Capture the cell that displays the provided text and extract its (X, Y) central coordinate. 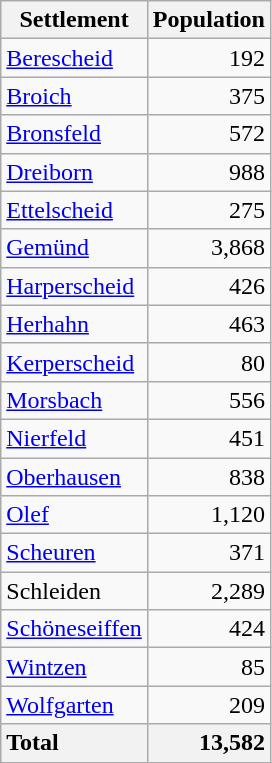
192 (208, 58)
Herhahn (74, 324)
572 (208, 134)
451 (208, 438)
Morsbach (74, 400)
Berescheid (74, 58)
13,582 (208, 743)
Harperscheid (74, 286)
Scheuren (74, 553)
2,289 (208, 591)
424 (208, 629)
Ettelscheid (74, 210)
Schöneseiffen (74, 629)
Settlement (74, 20)
Bronsfeld (74, 134)
209 (208, 705)
Total (74, 743)
80 (208, 362)
Population (208, 20)
375 (208, 96)
85 (208, 667)
Nierfeld (74, 438)
Wintzen (74, 667)
988 (208, 172)
Wolfgarten (74, 705)
Oberhausen (74, 477)
556 (208, 400)
3,868 (208, 248)
Dreiborn (74, 172)
426 (208, 286)
Broich (74, 96)
275 (208, 210)
463 (208, 324)
Schleiden (74, 591)
Gemünd (74, 248)
1,120 (208, 515)
Olef (74, 515)
838 (208, 477)
Kerperscheid (74, 362)
371 (208, 553)
